Capture the cell that displays the provided text and extract its (x, y) central coordinate. 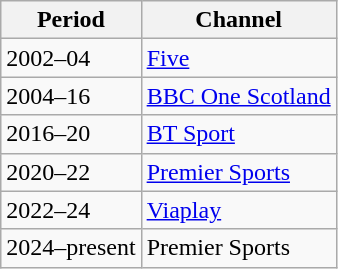
Channel (238, 20)
BT Sport (238, 134)
2024–present (71, 248)
2004–16 (71, 96)
BBC One Scotland (238, 96)
2016–20 (71, 134)
2022–24 (71, 210)
2002–04 (71, 58)
Period (71, 20)
Five (238, 58)
Viaplay (238, 210)
2020–22 (71, 172)
